Capture the cell that displays the provided text and extract its (X, Y) central coordinate. 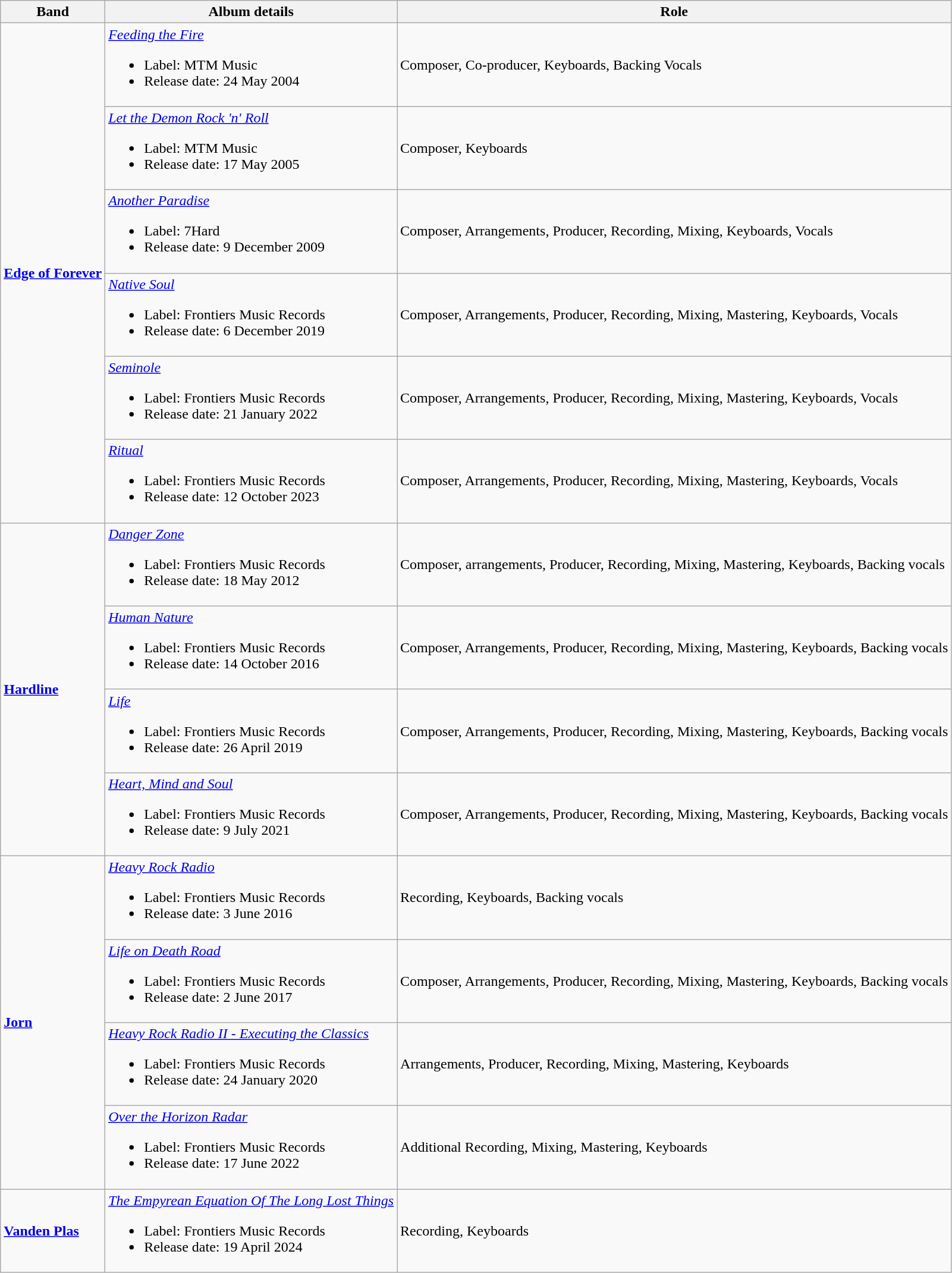
RitualLabel: Frontiers Music RecordsRelease date: 12 October 2023 (251, 481)
Additional Recording, Mixing, Mastering, Keyboards (674, 1148)
Band (53, 12)
Feeding the FireLabel: MTM MusicRelease date: 24 May 2004 (251, 65)
Recording, Keyboards (674, 1231)
Role (674, 12)
Life on Death RoadLabel: Frontiers Music RecordsRelease date: 2 June 2017 (251, 981)
Heavy Rock RadioLabel: Frontiers Music RecordsRelease date: 3 June 2016 (251, 897)
The Empyrean Equation Of The Long Lost ThingsLabel: Frontiers Music RecordsRelease date: 19 April 2024 (251, 1231)
Heart, Mind and SoulLabel: Frontiers Music RecordsRelease date: 9 July 2021 (251, 814)
Composer, arrangements, Producer, Recording, Mixing, Mastering, Keyboards, Backing vocals (674, 564)
Another ParadiseLabel: 7HardRelease date: 9 December 2009 (251, 231)
Composer, Arrangements, Producer, Recording, Mixing, Keyboards, Vocals (674, 231)
Recording, Keyboards, Backing vocals (674, 897)
Over the Horizon RadarLabel: Frontiers Music RecordsRelease date: 17 June 2022 (251, 1148)
Human NatureLabel: Frontiers Music RecordsRelease date: 14 October 2016 (251, 647)
Vanden Plas (53, 1231)
Jorn (53, 1022)
Arrangements, Producer, Recording, Mixing, Mastering, Keyboards (674, 1064)
Danger ZoneLabel: Frontiers Music RecordsRelease date: 18 May 2012 (251, 564)
Edge of Forever (53, 273)
Composer, Co-producer, Keyboards, Backing Vocals (674, 65)
SeminoleLabel: Frontiers Music RecordsRelease date: 21 January 2022 (251, 398)
Composer, Keyboards (674, 148)
Heavy Rock Radio II - Executing the ClassicsLabel: Frontiers Music RecordsRelease date: 24 January 2020 (251, 1064)
Let the Demon Rock 'n' RollLabel: MTM MusicRelease date: 17 May 2005 (251, 148)
Hardline (53, 689)
Album details (251, 12)
LifeLabel: Frontiers Music RecordsRelease date: 26 April 2019 (251, 731)
Native SoulLabel: Frontiers Music RecordsRelease date: 6 December 2019 (251, 315)
